Find where the given text appears and provide that cell's center as [X, Y] coordinate. 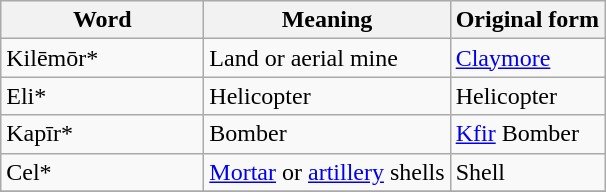
Kapīr* [102, 134]
Original form [527, 20]
Cel* [102, 172]
Kilēmōr* [102, 58]
Bomber [327, 134]
Word [102, 20]
Shell [527, 172]
Meaning [327, 20]
Kfir Bomber [527, 134]
Mortar or artillery shells [327, 172]
Land or aerial mine [327, 58]
Eli* [102, 96]
Claymore [527, 58]
